Return [x, y] of the center of cell containing provided text 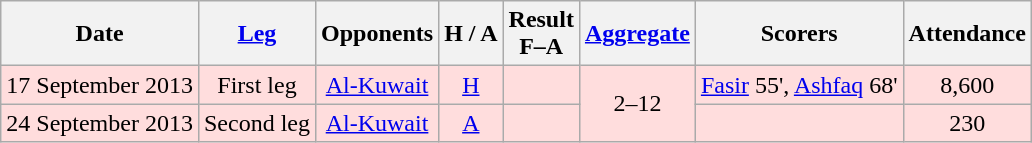
Date [100, 34]
Aggregate [637, 34]
First leg [256, 85]
2–12 [637, 104]
H [471, 85]
Scorers [799, 34]
8,600 [967, 85]
A [471, 123]
Fasir 55', Ashfaq 68' [799, 85]
Opponents [376, 34]
Second leg [256, 123]
Leg [256, 34]
230 [967, 123]
Attendance [967, 34]
H / A [471, 34]
24 September 2013 [100, 123]
17 September 2013 [100, 85]
ResultF–A [541, 34]
